Pinpoint the cell where the given text exists, returning its [X, Y] midpoint coordinate. 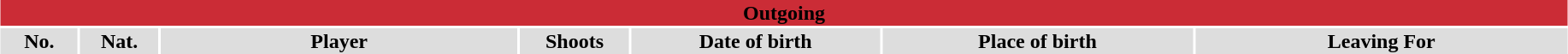
Leaving For [1382, 41]
Nat. [120, 41]
Shoots [575, 41]
Date of birth [755, 41]
Outgoing [783, 13]
Player [339, 41]
No. [39, 41]
Place of birth [1038, 41]
